Detect which cell encompasses the target text, then output its [x, y] center coordinate. 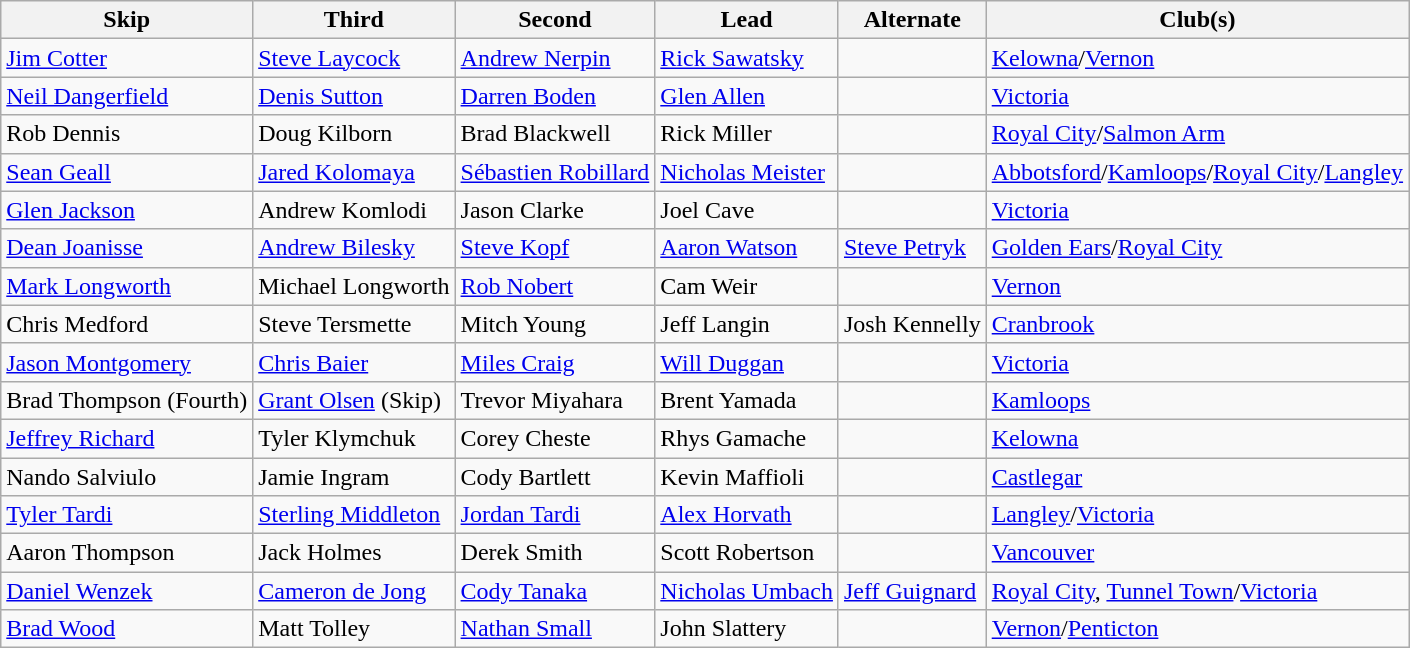
Rob Nobert [555, 286]
Grant Olsen (Skip) [354, 400]
Royal City, Tunnel Town/Victoria [1197, 591]
Kevin Maffioli [747, 477]
Cody Bartlett [555, 477]
Aaron Watson [747, 248]
Michael Longworth [354, 286]
Vernon [1197, 286]
Dean Joanisse [127, 248]
Steve Petryk [912, 248]
Steve Tersmette [354, 324]
Alternate [912, 20]
Jim Cotter [127, 58]
Derek Smith [555, 553]
Cranbrook [1197, 324]
Vernon/Penticton [1197, 629]
Glen Jackson [127, 210]
Rob Dennis [127, 134]
Chris Medford [127, 324]
Neil Dangerfield [127, 96]
Rick Sawatsky [747, 58]
Glen Allen [747, 96]
Golden Ears/Royal City [1197, 248]
Cam Weir [747, 286]
Cameron de Jong [354, 591]
Royal City/Salmon Arm [1197, 134]
Joel Cave [747, 210]
Jared Kolomaya [354, 172]
Daniel Wenzek [127, 591]
Jeff Guignard [912, 591]
Mitch Young [555, 324]
Tyler Tardi [127, 515]
Jeffrey Richard [127, 438]
Rick Miller [747, 134]
Nando Salviulo [127, 477]
Kelowna/Vernon [1197, 58]
Sébastien Robillard [555, 172]
Andrew Nerpin [555, 58]
Chris Baier [354, 362]
Vancouver [1197, 553]
Jason Montgomery [127, 362]
Trevor Miyahara [555, 400]
John Slattery [747, 629]
Langley/Victoria [1197, 515]
Cody Tanaka [555, 591]
Brent Yamada [747, 400]
Jeff Langin [747, 324]
Will Duggan [747, 362]
Brad Wood [127, 629]
Kelowna [1197, 438]
Steve Laycock [354, 58]
Mark Longworth [127, 286]
Jack Holmes [354, 553]
Jordan Tardi [555, 515]
Sean Geall [127, 172]
Skip [127, 20]
Lead [747, 20]
Darren Boden [555, 96]
Third [354, 20]
Steve Kopf [555, 248]
Nicholas Umbach [747, 591]
Abbotsford/Kamloops/Royal City/Langley [1197, 172]
Rhys Gamache [747, 438]
Andrew Komlodi [354, 210]
Brad Blackwell [555, 134]
Second [555, 20]
Josh Kennelly [912, 324]
Nathan Small [555, 629]
Doug Kilborn [354, 134]
Alex Horvath [747, 515]
Castlegar [1197, 477]
Sterling Middleton [354, 515]
Jamie Ingram [354, 477]
Matt Tolley [354, 629]
Brad Thompson (Fourth) [127, 400]
Aaron Thompson [127, 553]
Miles Craig [555, 362]
Club(s) [1197, 20]
Denis Sutton [354, 96]
Scott Robertson [747, 553]
Andrew Bilesky [354, 248]
Jason Clarke [555, 210]
Nicholas Meister [747, 172]
Corey Cheste [555, 438]
Kamloops [1197, 400]
Tyler Klymchuk [354, 438]
